Search for the cell housing the specified text and yield its [x, y] center coordinate. 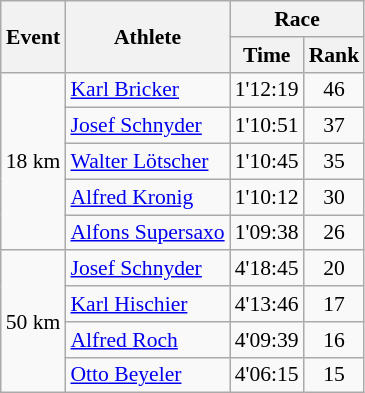
Athlete [147, 36]
Alfons Supersaxo [147, 233]
50 km [34, 322]
20 [334, 269]
17 [334, 304]
Alfred Kronig [147, 197]
Karl Bricker [147, 90]
4'09:39 [267, 340]
Event [34, 36]
Time [267, 55]
46 [334, 90]
4'13:46 [267, 304]
37 [334, 126]
1'10:51 [267, 126]
Alfred Roch [147, 340]
Rank [334, 55]
Race [298, 19]
1'12:19 [267, 90]
26 [334, 233]
Otto Beyeler [147, 375]
4'06:15 [267, 375]
15 [334, 375]
16 [334, 340]
1'09:38 [267, 233]
1'10:12 [267, 197]
18 km [34, 161]
35 [334, 162]
1'10:45 [267, 162]
30 [334, 197]
Karl Hischier [147, 304]
Walter Lötscher [147, 162]
4'18:45 [267, 269]
